Detect which cell encompasses the target text, then output its (X, Y) center coordinate. 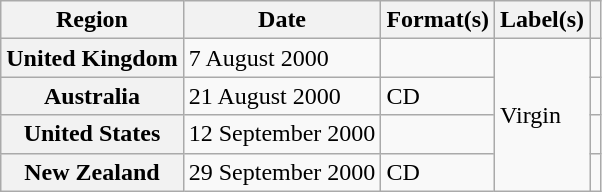
7 August 2000 (282, 58)
United Kingdom (92, 58)
12 September 2000 (282, 134)
United States (92, 134)
New Zealand (92, 172)
Australia (92, 96)
29 September 2000 (282, 172)
Format(s) (438, 20)
Date (282, 20)
21 August 2000 (282, 96)
Region (92, 20)
Label(s) (542, 20)
Virgin (542, 115)
